Scan for the cell matching the given text and deliver its [X, Y] coordinate at center. 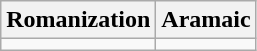
Aramaic [206, 20]
Romanization [78, 20]
